Search for the cell housing the specified text and yield its (x, y) center coordinate. 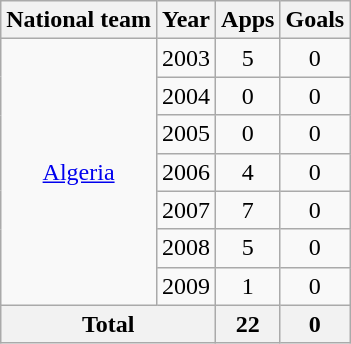
2009 (186, 286)
2003 (186, 58)
2008 (186, 248)
Year (186, 20)
22 (248, 324)
2007 (186, 210)
2004 (186, 96)
Apps (248, 20)
1 (248, 286)
Goals (315, 20)
2006 (186, 172)
National team (79, 20)
7 (248, 210)
2005 (186, 134)
4 (248, 172)
Algeria (79, 172)
Total (108, 324)
